For the text-containing cell, return its midpoint in (x, y) coordinate format. 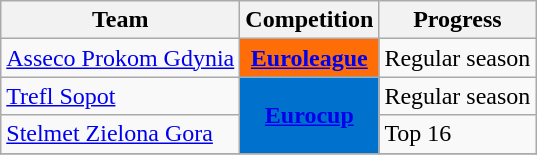
Top 16 (458, 134)
Progress (458, 20)
Trefl Sopot (120, 96)
Competition (310, 20)
Team (120, 20)
Asseco Prokom Gdynia (120, 58)
Eurocup (310, 115)
Euroleague (310, 58)
Stelmet Zielona Gora (120, 134)
